Return the [X, Y] coordinate for the center point of the cell that contains the specified text.  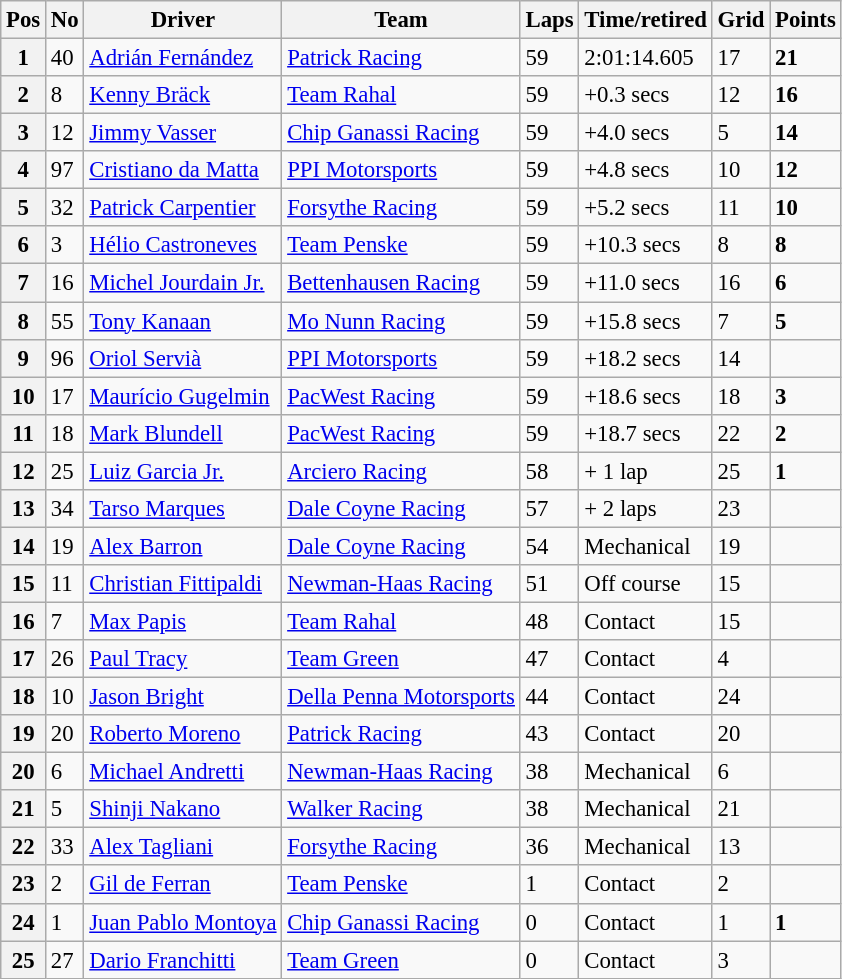
Cristiano da Matta [183, 170]
+10.3 secs [646, 245]
96 [65, 358]
43 [550, 734]
32 [65, 208]
Max Papis [183, 621]
+4.0 secs [646, 133]
34 [65, 509]
97 [65, 170]
9 [24, 358]
Roberto Moreno [183, 734]
44 [550, 697]
Luiz Garcia Jr. [183, 471]
Maurício Gugelmin [183, 396]
36 [550, 847]
Alex Barron [183, 546]
Oriol Servià [183, 358]
Adrián Fernández [183, 58]
+ 2 laps [646, 509]
Jimmy Vasser [183, 133]
2:01:14.605 [646, 58]
No [65, 20]
+18.7 secs [646, 433]
+ 1 lap [646, 471]
Hélio Castroneves [183, 245]
48 [550, 621]
Bettenhausen Racing [401, 283]
+18.6 secs [646, 396]
Time/retired [646, 20]
Alex Tagliani [183, 847]
Della Penna Motorsports [401, 697]
Walker Racing [401, 809]
Shinji Nakano [183, 809]
Patrick Carpentier [183, 208]
Michel Jourdain Jr. [183, 283]
51 [550, 584]
Team [401, 20]
Arciero Racing [401, 471]
Mark Blundell [183, 433]
Laps [550, 20]
Pos [24, 20]
26 [65, 659]
Off course [646, 584]
Driver [183, 20]
Tony Kanaan [183, 321]
Mo Nunn Racing [401, 321]
40 [65, 58]
Kenny Bräck [183, 95]
+18.2 secs [646, 358]
+5.2 secs [646, 208]
Juan Pablo Montoya [183, 922]
Michael Andretti [183, 772]
Grid [740, 20]
54 [550, 546]
Gil de Ferran [183, 885]
33 [65, 847]
27 [65, 960]
58 [550, 471]
55 [65, 321]
Jason Bright [183, 697]
Points [806, 20]
Christian Fittipaldi [183, 584]
+4.8 secs [646, 170]
57 [550, 509]
Paul Tracy [183, 659]
+0.3 secs [646, 95]
Dario Franchitti [183, 960]
Tarso Marques [183, 509]
47 [550, 659]
+11.0 secs [646, 283]
+15.8 secs [646, 321]
